Extract the [X, Y] coordinate from the center of the cell holding the provided text.  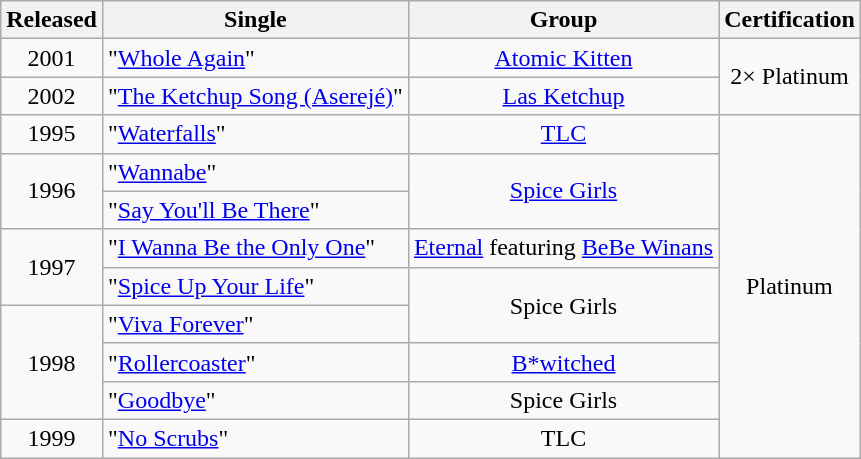
"Viva Forever" [255, 324]
Certification [790, 20]
"Goodbye" [255, 400]
"Waterfalls" [255, 134]
Atomic Kitten [563, 58]
1999 [52, 438]
2× Platinum [790, 77]
Group [563, 20]
2001 [52, 58]
Las Ketchup [563, 96]
Eternal featuring BeBe Winans [563, 248]
1997 [52, 267]
"Spice Up Your Life" [255, 286]
"Wannabe" [255, 172]
B*witched [563, 362]
1995 [52, 134]
"The Ketchup Song (Aserejé)" [255, 96]
"I Wanna Be the Only One" [255, 248]
"Rollercoaster" [255, 362]
1996 [52, 191]
"No Scrubs" [255, 438]
Platinum [790, 286]
Released [52, 20]
2002 [52, 96]
"Say You'll Be There" [255, 210]
Single [255, 20]
1998 [52, 362]
"Whole Again" [255, 58]
